Determine the [x, y] coordinate at the center of the cell enclosing the given text.  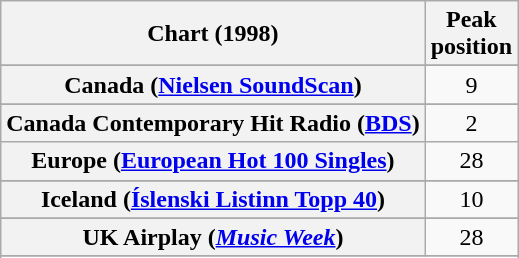
Canada Contemporary Hit Radio (BDS) [213, 123]
Chart (1998) [213, 34]
UK Airplay (Music Week) [213, 237]
Canada (Nielsen SoundScan) [213, 85]
Peakposition [471, 34]
2 [471, 123]
10 [471, 199]
Iceland (Íslenski Listinn Topp 40) [213, 199]
9 [471, 85]
Europe (European Hot 100 Singles) [213, 161]
